Provide the (X, Y) coordinate of the cell's center where the given text is located.  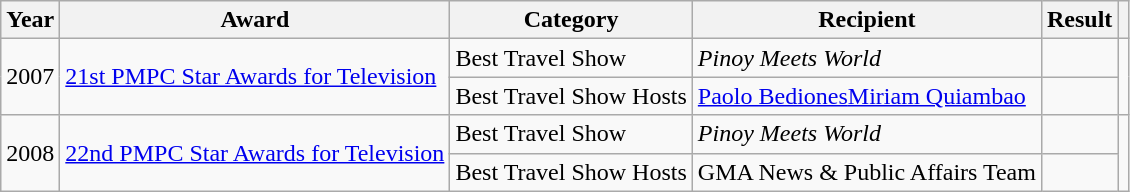
21st PMPC Star Awards for Television (255, 77)
Result (1079, 20)
22nd PMPC Star Awards for Television (255, 153)
2008 (30, 153)
Recipient (866, 20)
Paolo BedionesMiriam Quiambao (866, 96)
Category (571, 20)
Year (30, 20)
Award (255, 20)
2007 (30, 77)
GMA News & Public Affairs Team (866, 172)
